Find where the given text appears and provide that cell's center as [X, Y] coordinate. 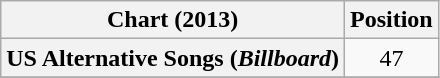
Chart (2013) [173, 20]
US Alternative Songs (Billboard) [173, 58]
Position [392, 20]
47 [392, 58]
